Return the (X, Y) coordinate for the center point of the cell that contains the specified text.  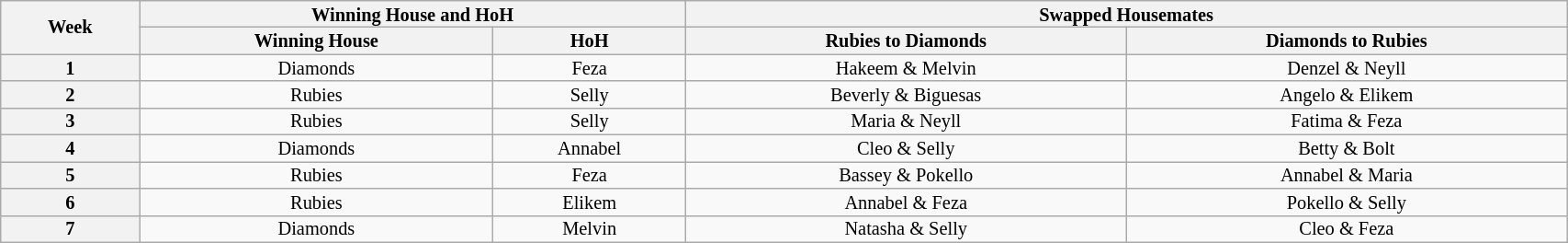
Maria & Neyll (906, 121)
Swapped Housemates (1126, 13)
7 (70, 228)
Elikem (590, 201)
2 (70, 94)
Diamonds to Rubies (1347, 40)
Angelo & Elikem (1347, 94)
Cleo & Feza (1347, 228)
Winning House and HoH (413, 13)
3 (70, 121)
6 (70, 201)
Hakeem & Melvin (906, 68)
Rubies to Diamonds (906, 40)
Denzel & Neyll (1347, 68)
Cleo & Selly (906, 147)
5 (70, 175)
Annabel & Maria (1347, 175)
Beverly & Biguesas (906, 94)
Annabel & Feza (906, 201)
Natasha & Selly (906, 228)
4 (70, 147)
Fatima & Feza (1347, 121)
1 (70, 68)
Week (70, 27)
HoH (590, 40)
Bassey & Pokello (906, 175)
Pokello & Selly (1347, 201)
Winning House (316, 40)
Betty & Bolt (1347, 147)
Melvin (590, 228)
Annabel (590, 147)
